Capture the cell that displays the provided text and extract its (X, Y) central coordinate. 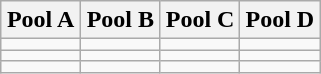
Pool C (200, 20)
Pool B (120, 20)
Pool A (41, 20)
Pool D (280, 20)
